Pinpoint the cell where the given text exists, returning its (x, y) midpoint coordinate. 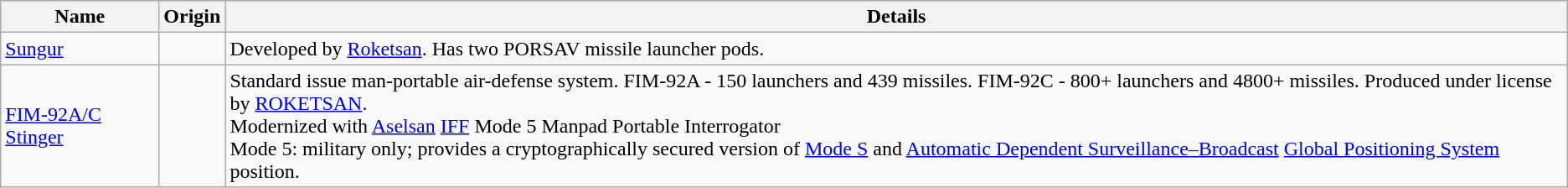
Origin (193, 17)
Developed by Roketsan. Has two PORSAV missile launcher pods. (896, 49)
Name (80, 17)
FIM-92A/C Stinger (80, 126)
Details (896, 17)
Sungur (80, 49)
